For the text-containing cell, return its midpoint in [x, y] coordinate format. 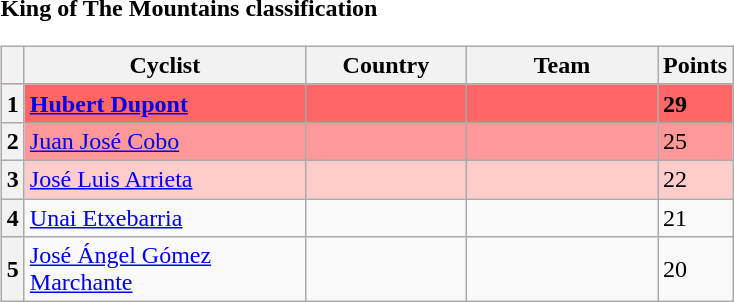
José Luis Arrieta [164, 179]
3 [12, 179]
2 [12, 141]
4 [12, 217]
Country [386, 65]
5 [12, 270]
1 [12, 103]
20 [696, 270]
Hubert Dupont [164, 103]
Cyclist [164, 65]
22 [696, 179]
Team [562, 65]
29 [696, 103]
21 [696, 217]
Points [696, 65]
Unai Etxebarria [164, 217]
José Ángel Gómez Marchante [164, 270]
Juan José Cobo [164, 141]
25 [696, 141]
